Extract the (X, Y) coordinate from the center of the cell holding the provided text.  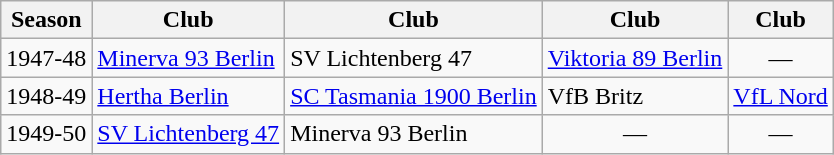
Hertha Berlin (188, 96)
VfB Britz (635, 96)
1947-48 (46, 58)
Viktoria 89 Berlin (635, 58)
Season (46, 20)
1948-49 (46, 96)
VfL Nord (780, 96)
SC Tasmania 1900 Berlin (414, 96)
1949-50 (46, 134)
